Provide the (X, Y) coordinate of the cell's center where the given text is located.  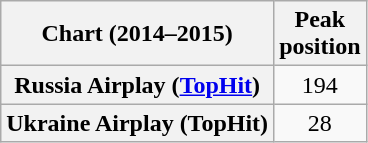
Russia Airplay (TopHit) (138, 85)
Peakposition (320, 34)
28 (320, 123)
194 (320, 85)
Chart (2014–2015) (138, 34)
Ukraine Airplay (TopHit) (138, 123)
